Find where the given text appears and provide that cell's center as [X, Y] coordinate. 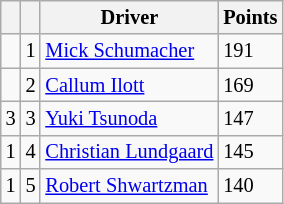
Mick Schumacher [129, 51]
Yuki Tsunoda [129, 118]
Robert Shwartzman [129, 186]
Callum Ilott [129, 85]
4 [31, 152]
147 [250, 118]
2 [31, 85]
Christian Lundgaard [129, 152]
169 [250, 85]
Points [250, 17]
5 [31, 186]
Driver [129, 17]
191 [250, 51]
145 [250, 152]
140 [250, 186]
